Locate the cell with the specified text and output its (x, y) center coordinate. 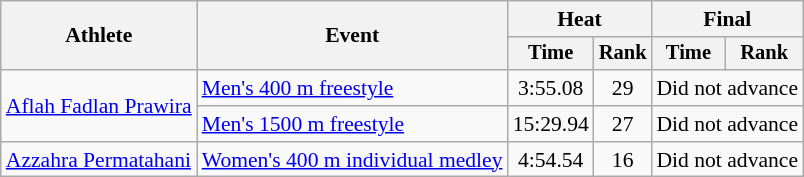
Aflah Fadlan Prawira (99, 106)
Event (352, 36)
27 (623, 124)
Athlete (99, 36)
3:55.08 (551, 88)
Men's 400 m freestyle (352, 88)
Men's 1500 m freestyle (352, 124)
Final (727, 19)
15:29.94 (551, 124)
Heat (580, 19)
29 (623, 88)
